Find where the given text appears and provide that cell's center as [x, y] coordinate. 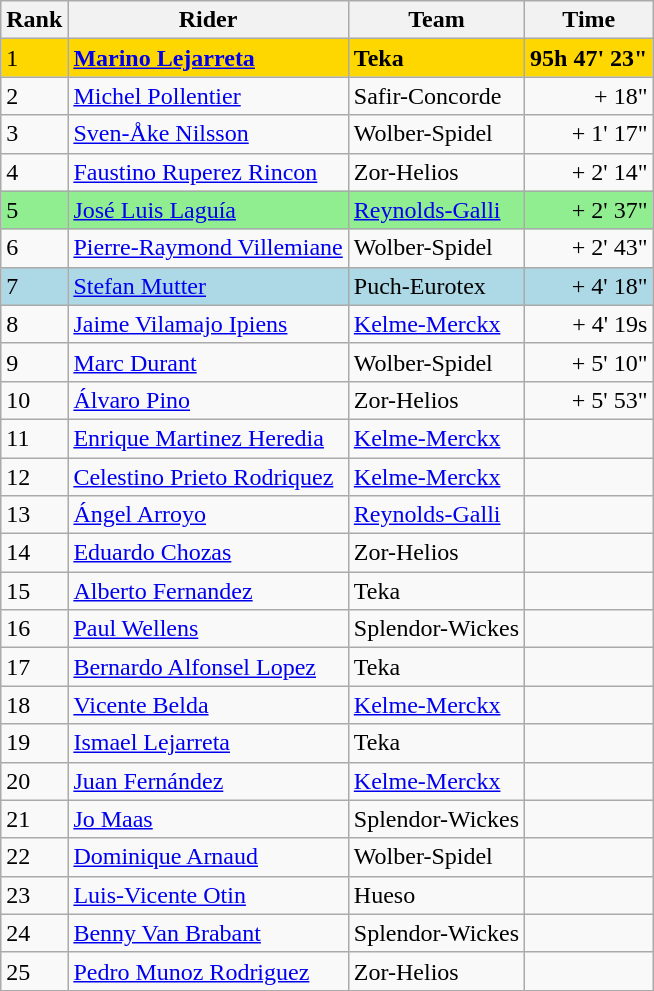
Jo Maas [208, 819]
9 [34, 362]
14 [34, 553]
Safir-Concorde [436, 96]
16 [34, 629]
Rider [208, 20]
Alberto Fernandez [208, 591]
3 [34, 134]
11 [34, 438]
Pedro Munoz Rodriguez [208, 971]
5 [34, 210]
Michel Pollentier [208, 96]
Celestino Prieto Rodriquez [208, 477]
Benny Van Brabant [208, 933]
22 [34, 857]
10 [34, 400]
Enrique Martinez Heredia [208, 438]
15 [34, 591]
25 [34, 971]
Sven-Åke Nilsson [208, 134]
20 [34, 781]
19 [34, 743]
Hueso [436, 895]
Marc Durant [208, 362]
Faustino Ruperez Rincon [208, 172]
+ 5' 53" [589, 400]
Stefan Mutter [208, 286]
24 [34, 933]
Dominique Arnaud [208, 857]
+ 2' 14" [589, 172]
17 [34, 667]
13 [34, 515]
Puch-Eurotex [436, 286]
Ismael Lejarreta [208, 743]
Marino Lejarreta [208, 58]
Jaime Vilamajo Ipiens [208, 324]
6 [34, 248]
4 [34, 172]
1 [34, 58]
Bernardo Alfonsel Lopez [208, 667]
21 [34, 819]
Eduardo Chozas [208, 553]
+ 5' 10" [589, 362]
Pierre-Raymond Villemiane [208, 248]
Ángel Arroyo [208, 515]
+ 2' 43" [589, 248]
Vicente Belda [208, 705]
+ 18" [589, 96]
Juan Fernández [208, 781]
Team [436, 20]
+ 4' 19s [589, 324]
8 [34, 324]
7 [34, 286]
18 [34, 705]
+ 2' 37" [589, 210]
+ 4' 18" [589, 286]
2 [34, 96]
Luis-Vicente Otin [208, 895]
12 [34, 477]
23 [34, 895]
Rank [34, 20]
Álvaro Pino [208, 400]
José Luis Laguía [208, 210]
+ 1' 17" [589, 134]
Time [589, 20]
95h 47' 23" [589, 58]
Paul Wellens [208, 629]
